Pinpoint the cell where the given text exists, returning its [X, Y] midpoint coordinate. 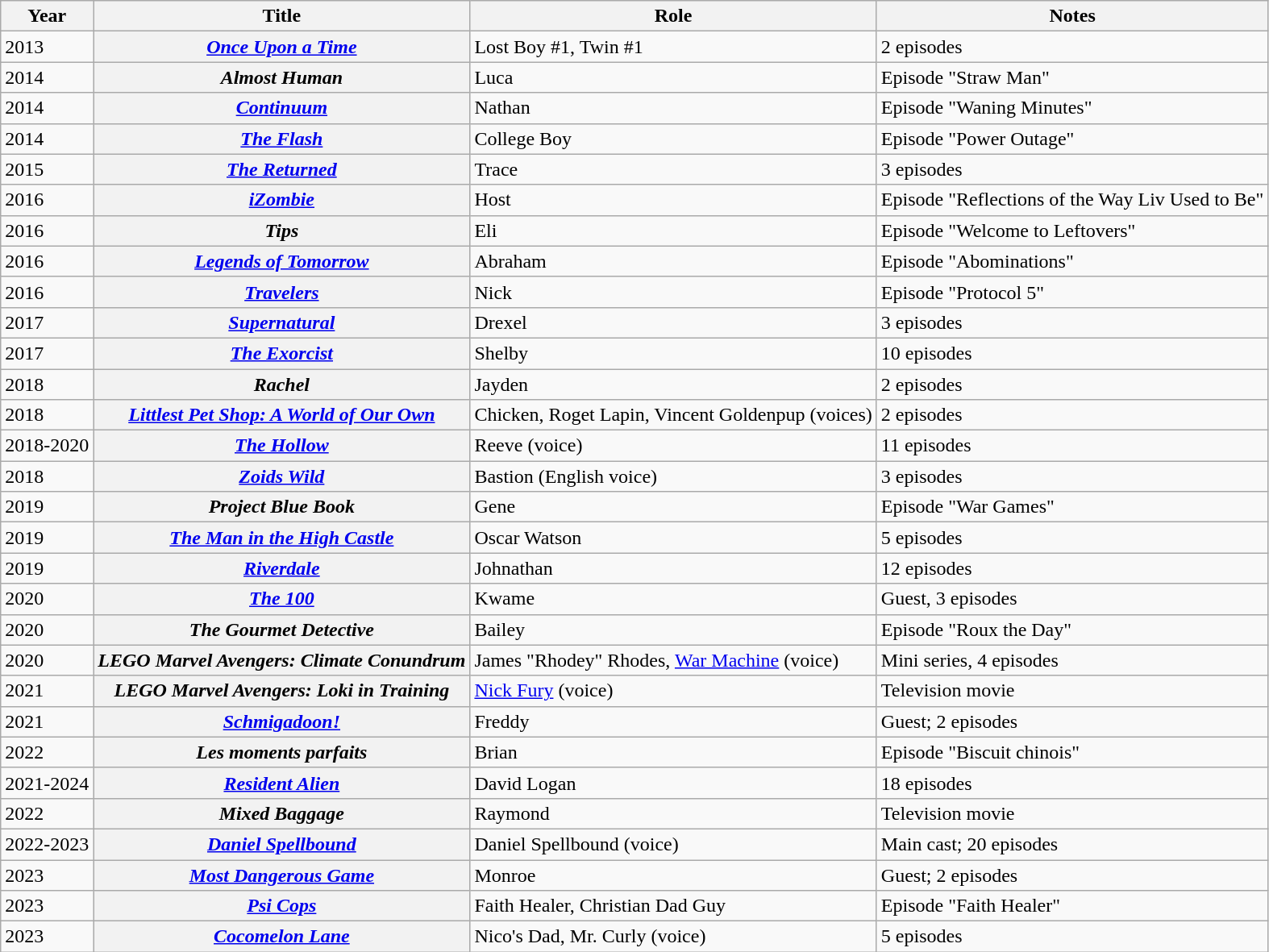
12 episodes [1072, 568]
Oscar Watson [673, 538]
Legends of Tomorrow [282, 261]
Episode "Biscuit chinois" [1072, 752]
Mixed Baggage [282, 813]
2015 [47, 169]
Episode "War Games" [1072, 507]
18 episodes [1072, 783]
Eli [673, 231]
The Man in the High Castle [282, 538]
Littlest Pet Shop: A World of Our Own [282, 415]
Reeve (voice) [673, 446]
Nico's Dad, Mr. Curly (voice) [673, 937]
Title [282, 16]
Episode "Welcome to Leftovers" [1072, 231]
Monroe [673, 875]
Episode "Straw Man" [1072, 77]
Guest, 3 episodes [1072, 599]
The Hollow [282, 446]
Episode "Waning Minutes" [1072, 108]
Travelers [282, 292]
Episode "Abominations" [1072, 261]
11 episodes [1072, 446]
Abraham [673, 261]
Trace [673, 169]
Psi Cops [282, 906]
Host [673, 200]
Supernatural [282, 322]
Daniel Spellbound (voice) [673, 844]
Role [673, 16]
Tips [282, 231]
Most Dangerous Game [282, 875]
Jayden [673, 385]
Gene [673, 507]
LEGO Marvel Avengers: Climate Conundrum [282, 660]
Les moments parfaits [282, 752]
The Exorcist [282, 353]
Kwame [673, 599]
Johnathan [673, 568]
The Gourmet Detective [282, 630]
David Logan [673, 783]
Resident Alien [282, 783]
Bastion (English voice) [673, 476]
The Returned [282, 169]
Shelby [673, 353]
The Flash [282, 139]
Notes [1072, 16]
Daniel Spellbound [282, 844]
2022-2023 [47, 844]
Almost Human [282, 77]
Nick [673, 292]
Nathan [673, 108]
Zoids Wild [282, 476]
Episode "Power Outage" [1072, 139]
LEGO Marvel Avengers: Loki in Training [282, 691]
Cocomelon Lane [282, 937]
College Boy [673, 139]
Faith Healer, Christian Dad Guy [673, 906]
Raymond [673, 813]
James "Rhodey" Rhodes, War Machine (voice) [673, 660]
Bailey [673, 630]
Drexel [673, 322]
Episode "Protocol 5" [1072, 292]
Continuum [282, 108]
Project Blue Book [282, 507]
10 episodes [1072, 353]
Episode "Reflections of the Way Liv Used to Be" [1072, 200]
2013 [47, 47]
Episode "Faith Healer" [1072, 906]
Chicken, Roget Lapin, Vincent Goldenpup (voices) [673, 415]
Riverdale [282, 568]
Luca [673, 77]
2018-2020 [47, 446]
2021-2024 [47, 783]
Rachel [282, 385]
Schmigadoon! [282, 721]
Mini series, 4 episodes [1072, 660]
Brian [673, 752]
The 100 [282, 599]
Year [47, 16]
Once Upon a Time [282, 47]
Main cast; 20 episodes [1072, 844]
Lost Boy #1, Twin #1 [673, 47]
Episode "Roux the Day" [1072, 630]
iZombie [282, 200]
Freddy [673, 721]
Nick Fury (voice) [673, 691]
